Capture the cell that displays the provided text and extract its (X, Y) central coordinate. 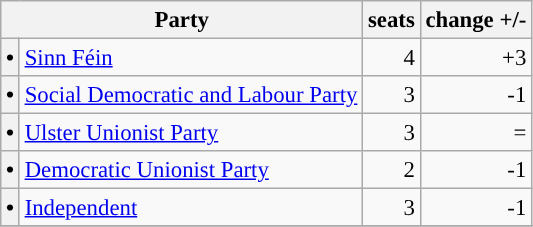
change +/- (476, 20)
Social Democratic and Labour Party (190, 95)
Sinn Féin (190, 58)
Ulster Unionist Party (190, 133)
Party (182, 20)
+3 (476, 58)
Democratic Unionist Party (190, 170)
4 (392, 58)
Independent (190, 208)
seats (392, 20)
2 (392, 170)
= (476, 133)
